Extract the (x, y) coordinate from the center of the cell holding the provided text.  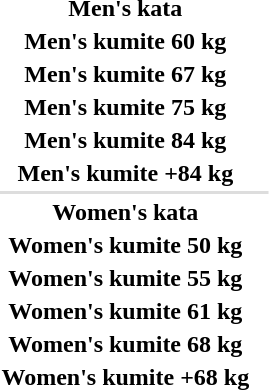
Men's kumite +84 kg (126, 173)
Women's kumite 61 kg (126, 311)
Men's kumite 84 kg (126, 140)
Women's kumite 68 kg (126, 344)
Women's kumite 50 kg (126, 245)
Women's kata (126, 212)
Women's kumite 55 kg (126, 278)
Men's kumite 60 kg (126, 41)
Men's kumite 75 kg (126, 107)
Men's kumite 67 kg (126, 74)
